Return (X, Y) of the center of cell containing provided text 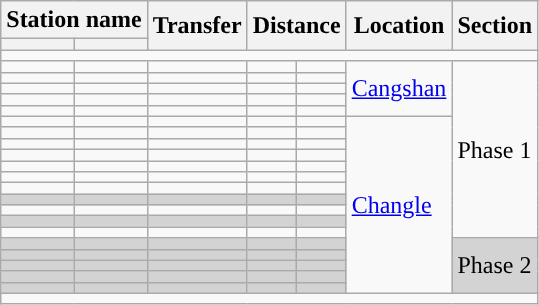
Transfer (197, 26)
Section (495, 26)
Location (399, 26)
Distance (296, 26)
Station name (74, 20)
Phase 1 (495, 150)
Changle (399, 204)
Cangshan (399, 88)
Phase 2 (495, 266)
